Identify which cell holds the provided text, then report its (x, y) central coordinate. 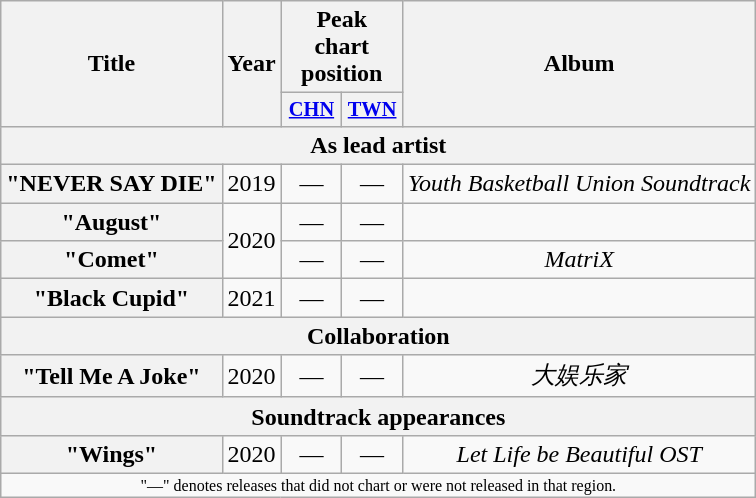
Let Life be Beautiful OST (579, 454)
"Tell Me A Joke" (112, 376)
As lead artist (378, 145)
Title (112, 64)
"NEVER SAY DIE" (112, 184)
CHN (312, 110)
"Wings" (112, 454)
"August" (112, 222)
"Black Cupid" (112, 298)
Collaboration (378, 336)
大娱乐家 (579, 376)
Peak chart position (342, 47)
TWN (372, 110)
"Comet" (112, 260)
Youth Basketball Union Soundtrack (579, 184)
Soundtrack appearances (378, 416)
2021 (252, 298)
"—" denotes releases that did not chart or were not released in that region. (378, 486)
Album (579, 64)
Year (252, 64)
2019 (252, 184)
MatriX (579, 260)
